Determine the [x, y] coordinate at the center of the cell enclosing the given text.  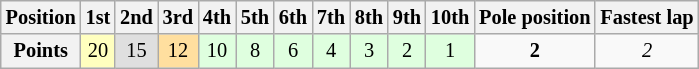
4th [217, 17]
15 [136, 51]
8th [369, 17]
3rd [178, 17]
20 [98, 51]
4 [331, 51]
2nd [136, 17]
Pole position [534, 17]
Fastest lap [646, 17]
6 [293, 51]
8 [255, 51]
10 [217, 51]
1 [450, 51]
1st [98, 17]
5th [255, 17]
10th [450, 17]
Points [41, 51]
12 [178, 51]
9th [407, 17]
6th [293, 17]
7th [331, 17]
3 [369, 51]
Position [41, 17]
